Pinpoint the cell where the given text exists, returning its [x, y] midpoint coordinate. 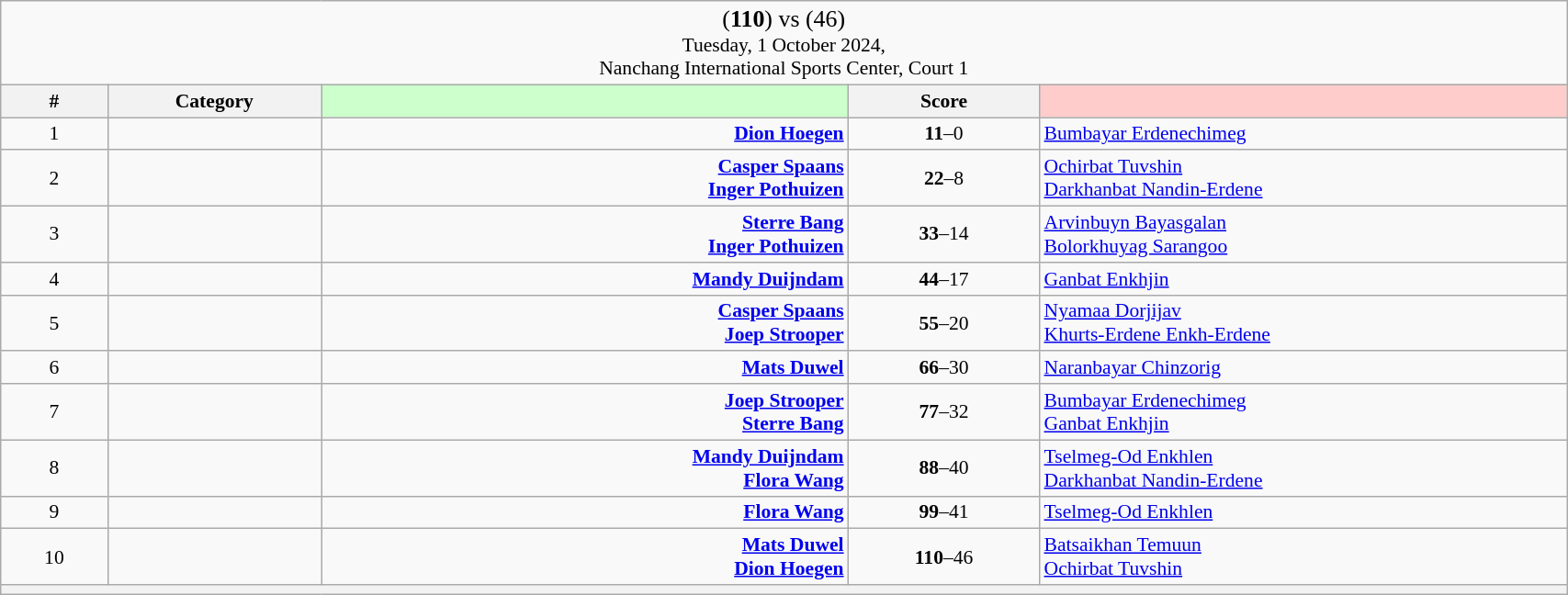
Batsaikhan Temuun Ochirbat Tuvshin [1303, 556]
Sterre Bang Inger Pothuizen [585, 235]
7 [54, 411]
Bumbayar Erdenechimeg [1303, 134]
Dion Hoegen [585, 134]
8 [54, 468]
Bumbayar Erdenechimeg Ganbat Enkhjin [1303, 411]
2 [54, 178]
88–40 [944, 468]
10 [54, 556]
Ochirbat Tuvshin Darkhanbat Nandin-Erdene [1303, 178]
Mandy Duijndam Flora Wang [585, 468]
Category [215, 101]
11–0 [944, 134]
6 [54, 368]
1 [54, 134]
Mats Duwel [585, 368]
Casper Spaans Inger Pothuizen [585, 178]
99–41 [944, 512]
4 [54, 279]
3 [54, 235]
5 [54, 323]
33–14 [944, 235]
22–8 [944, 178]
55–20 [944, 323]
Mandy Duijndam [585, 279]
# [54, 101]
9 [54, 512]
Mats Duwel Dion Hoegen [585, 556]
Joep Strooper Sterre Bang [585, 411]
Arvinbuyn Bayasgalan Bolorkhuyag Sarangoo [1303, 235]
Nyamaa Dorjijav Khurts-Erdene Enkh-Erdene [1303, 323]
110–46 [944, 556]
Naranbayar Chinzorig [1303, 368]
Score [944, 101]
(110) vs (46)Tuesday, 1 October 2024, Nanchang International Sports Center, Court 1 [784, 42]
44–17 [944, 279]
Tselmeg-Od Enkhlen Darkhanbat Nandin-Erdene [1303, 468]
77–32 [944, 411]
66–30 [944, 368]
Ganbat Enkhjin [1303, 279]
Tselmeg-Od Enkhlen [1303, 512]
Casper Spaans Joep Strooper [585, 323]
Flora Wang [585, 512]
